For the text-containing cell, return its midpoint in (x, y) coordinate format. 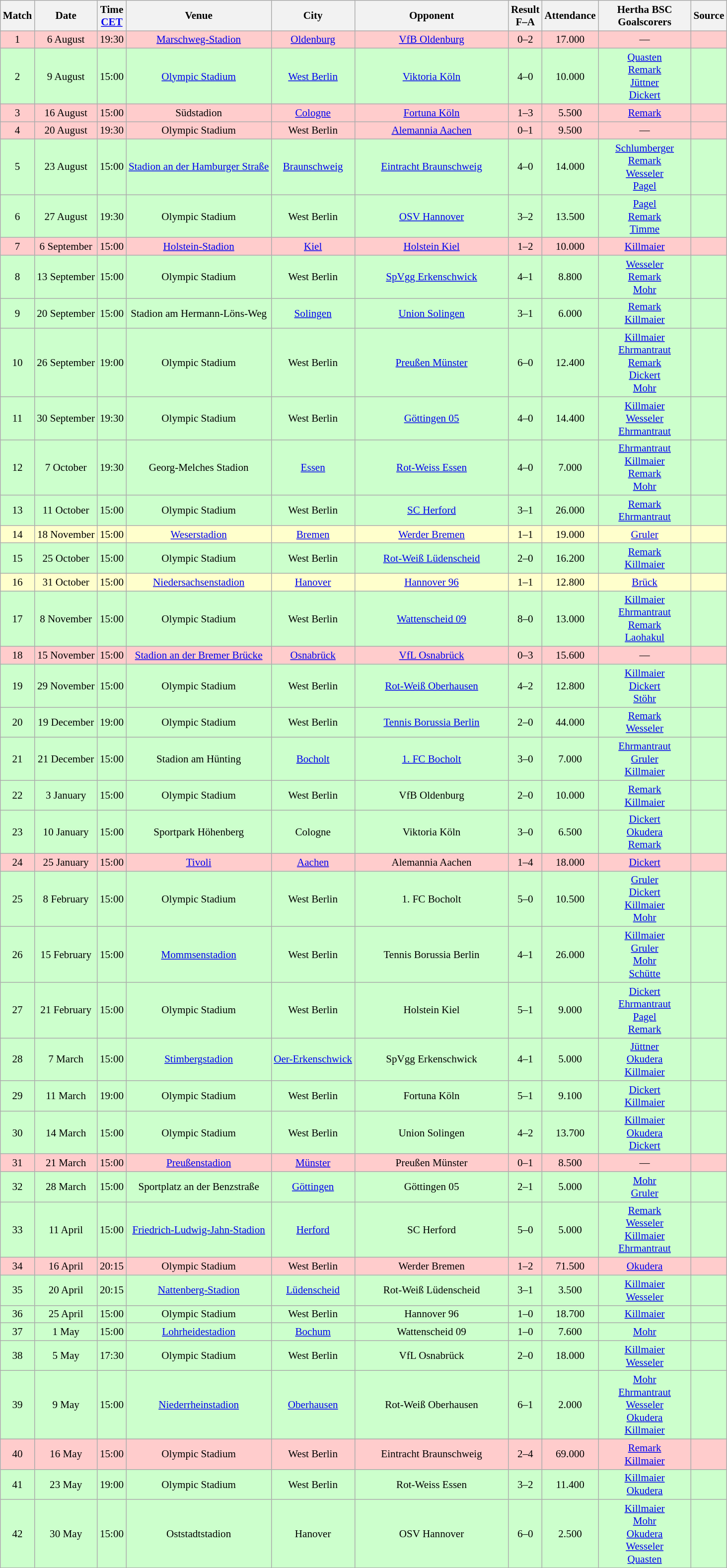
Mommsenstadion (199, 955)
Mohr (645, 1332)
Herford (313, 1230)
27 August (66, 216)
6 September (66, 246)
Dickert Ehrmantraut Pagel Remark (645, 1010)
4 (18, 130)
13.500 (570, 216)
20 April (66, 1290)
11 March (66, 1096)
Holstein-Stadion (199, 246)
Dickert Killmaier (645, 1096)
16 April (66, 1267)
14 March (66, 1132)
39 (18, 1405)
Remark Ehrmantraut (645, 511)
3 (18, 112)
7 (18, 246)
5 May (66, 1356)
Hertha BSC Goalscorers (645, 16)
8 (18, 277)
26 September (66, 363)
11.400 (570, 1484)
Brück (645, 582)
Marschweg-Stadion (199, 40)
8.500 (570, 1162)
16 August (66, 112)
25 October (66, 558)
Sportpark Höhenberg (199, 832)
2.500 (570, 1534)
15 (18, 558)
9 August (66, 76)
20 August (66, 130)
30 May (66, 1534)
Stimbergstadion (199, 1059)
Quasten Remark Jüttner Dickert (645, 76)
Ehrmantraut Gruler Killmaier (645, 759)
8–0 (525, 619)
Bochum (313, 1332)
6–1 (525, 1405)
18.700 (570, 1314)
Stadion am Hermann-Löns-Weg (199, 313)
Source (709, 16)
20 September (66, 313)
Attendance (570, 16)
Remark Wesseler (645, 722)
Bocholt (313, 759)
Opponent (432, 16)
23 (18, 832)
1–4 (525, 862)
Braunschweig (313, 167)
11 October (66, 511)
13.700 (570, 1132)
Niedersachsenstadion (199, 582)
69.000 (570, 1454)
15 November (66, 656)
Oer-Erkenschwick (313, 1059)
Gruler Dickert Killmaier Mohr (645, 899)
Gruler (645, 534)
9 May (66, 1405)
Lohrheidestadion (199, 1332)
42 (18, 1534)
Killmaier Ehrmantraut Remark Laohakul (645, 619)
Dickert (645, 862)
30 September (66, 418)
Mohr Ehrmantraut Wesseler Okudera Killmaier (645, 1405)
1–3 (525, 112)
Oldenburg (313, 40)
40 (18, 1454)
Remark (645, 112)
Oberhausen (313, 1405)
Remark Wesseler Killmaier Ehrmantraut (645, 1230)
19 (18, 685)
27 (18, 1010)
25 (18, 899)
Kiel (313, 246)
Göttingen (313, 1187)
21 March (66, 1162)
23 August (66, 167)
Killmaier Ehrmantraut Remark Dickert Mohr (645, 363)
Niederrheinstadion (199, 1405)
Killmaier Mohr Okudera Wesseler Quasten (645, 1534)
12.400 (570, 363)
71.500 (570, 1267)
5 (18, 167)
Münster (313, 1162)
Aachen (313, 862)
Killmaier Wesseler Ehrmantraut (645, 418)
2.000 (570, 1405)
Jüttner Okudera Killmaier (645, 1059)
Killmaier Gruler Mohr Schütte (645, 955)
36 (18, 1314)
33 (18, 1230)
6 (18, 216)
25 January (66, 862)
Match (18, 16)
Okudera (645, 1267)
29 November (66, 685)
8.800 (570, 277)
22 (18, 796)
10 (18, 363)
19.000 (570, 534)
7.600 (570, 1332)
9 (18, 313)
ResultF–A (525, 16)
6.500 (570, 832)
10 January (66, 832)
Georg-Melches Stadion (199, 467)
Dickert Okudera Remark (645, 832)
2 (18, 76)
20 (18, 722)
Killmaier Okudera (645, 1484)
Essen (313, 467)
15.600 (570, 656)
13.000 (570, 619)
23 May (66, 1484)
7 October (66, 467)
8 November (66, 619)
9.100 (570, 1096)
Südstadion (199, 112)
TimeCET (112, 16)
21 December (66, 759)
26 (18, 955)
17 (18, 619)
5.500 (570, 112)
Ehrmantraut Killmaier Remark Mohr (645, 467)
Solingen (313, 313)
1 May (66, 1332)
9.500 (570, 130)
8 February (66, 899)
44.000 (570, 722)
37 (18, 1332)
14.000 (570, 167)
Preußenstadion (199, 1162)
11 April (66, 1230)
31 (18, 1162)
16.200 (570, 558)
35 (18, 1290)
Stadion an der Bremer Brücke (199, 656)
Stadion an der Hamburger Straße (199, 167)
Weserstadion (199, 534)
13 September (66, 277)
41 (18, 1484)
Tivoli (199, 862)
Friedrich-Ludwig-Jahn-Stadion (199, 1230)
7 March (66, 1059)
14.400 (570, 418)
Venue (199, 16)
21 (18, 759)
19 December (66, 722)
18 (18, 656)
28 (18, 1059)
Date (66, 16)
6 August (66, 40)
10.500 (570, 899)
0–2 (525, 40)
Pagel Remark Timme (645, 216)
25 April (66, 1314)
17:30 (112, 1356)
21 February (66, 1010)
Lüdenscheid (313, 1290)
13 (18, 511)
Nattenberg-Stadion (199, 1290)
34 (18, 1267)
1 (18, 40)
2–4 (525, 1454)
Killmaier Okudera Dickert (645, 1132)
9.000 (570, 1010)
16 (18, 582)
11 (18, 418)
0–3 (525, 656)
3 January (66, 796)
Oststadtstadion (199, 1534)
17.000 (570, 40)
Bremen (313, 534)
29 (18, 1096)
16 May (66, 1454)
Mohr Gruler (645, 1187)
City (313, 16)
24 (18, 862)
14 (18, 534)
6.000 (570, 313)
38 (18, 1356)
18 November (66, 534)
Stadion am Hünting (199, 759)
28 March (66, 1187)
15 February (66, 955)
Schlumberger Remark Wesseler Pagel (645, 167)
Sportplatz an der Benzstraße (199, 1187)
30 (18, 1132)
Wesseler Remark Mohr (645, 277)
2–1 (525, 1187)
31 October (66, 582)
12 (18, 467)
Osnabrück (313, 656)
3.500 (570, 1290)
32 (18, 1187)
Killmaier Dickert Stöhr (645, 685)
